Pinpoint the cell where the given text exists, returning its (X, Y) midpoint coordinate. 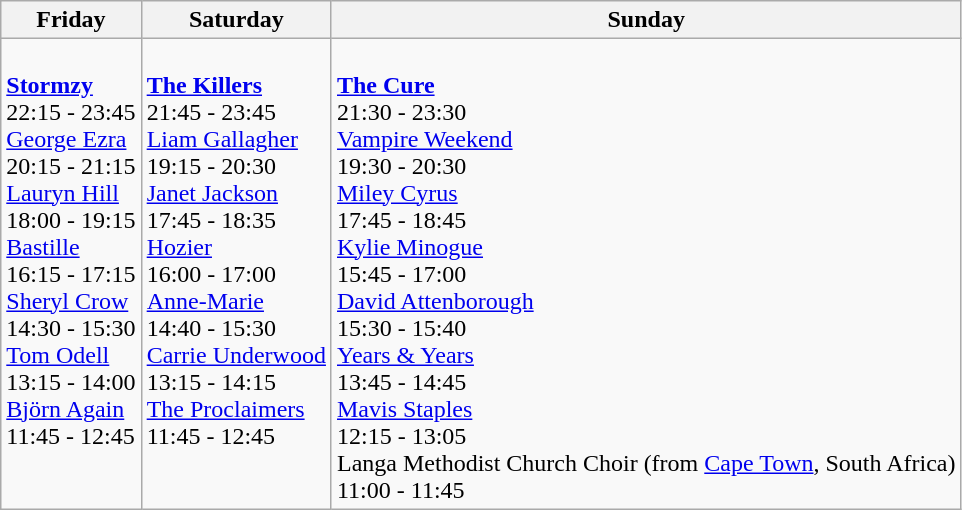
Friday (71, 20)
Sunday (646, 20)
Saturday (236, 20)
